Find where the given text appears and provide that cell's center as [X, Y] coordinate. 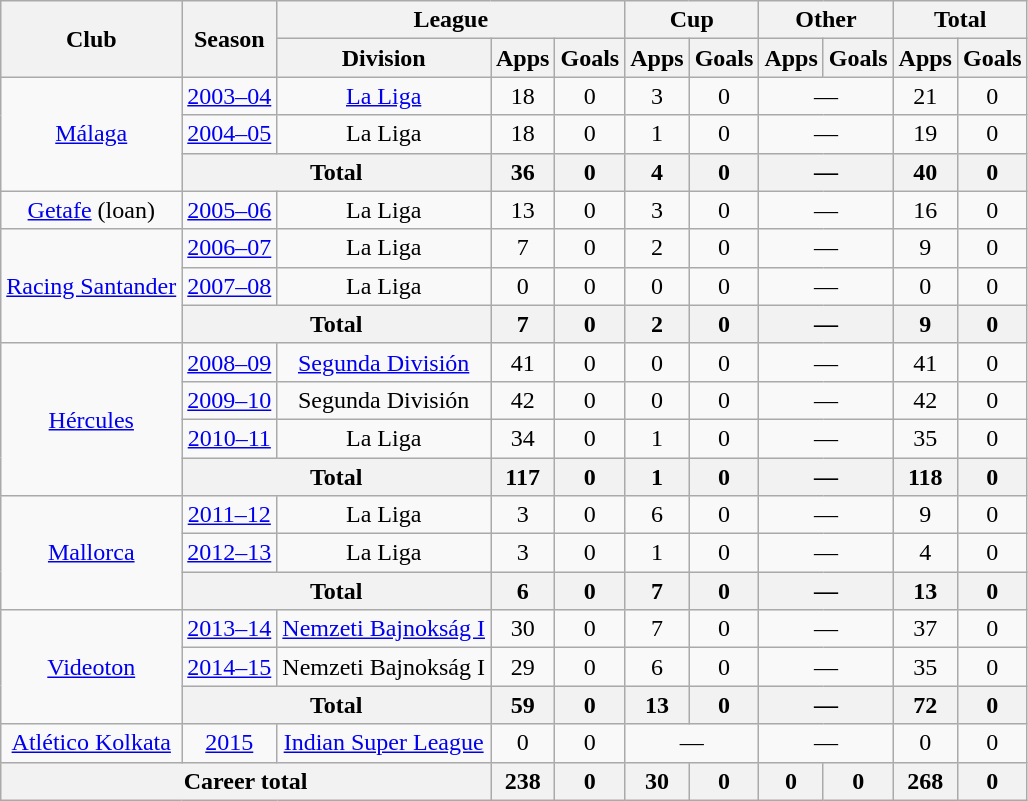
21 [925, 96]
Club [92, 39]
2005–06 [230, 210]
Cup [692, 20]
Career total [246, 781]
2014–15 [230, 667]
Getafe (loan) [92, 210]
Season [230, 39]
59 [522, 705]
36 [522, 172]
40 [925, 172]
2015 [230, 743]
2004–05 [230, 134]
2013–14 [230, 629]
2008–09 [230, 362]
League [451, 20]
2011–12 [230, 515]
Other [826, 20]
Hércules [92, 419]
Racing Santander [92, 286]
37 [925, 629]
2003–04 [230, 96]
118 [925, 477]
Videoton [92, 667]
268 [925, 781]
16 [925, 210]
Atlético Kolkata [92, 743]
2010–11 [230, 438]
Málaga [92, 134]
Indian Super League [384, 743]
117 [522, 477]
72 [925, 705]
238 [522, 781]
2006–07 [230, 248]
2009–10 [230, 400]
34 [522, 438]
Mallorca [92, 553]
29 [522, 667]
Division [384, 58]
2007–08 [230, 286]
2012–13 [230, 553]
19 [925, 134]
